Pinpoint the cell where the given text exists, returning its [X, Y] midpoint coordinate. 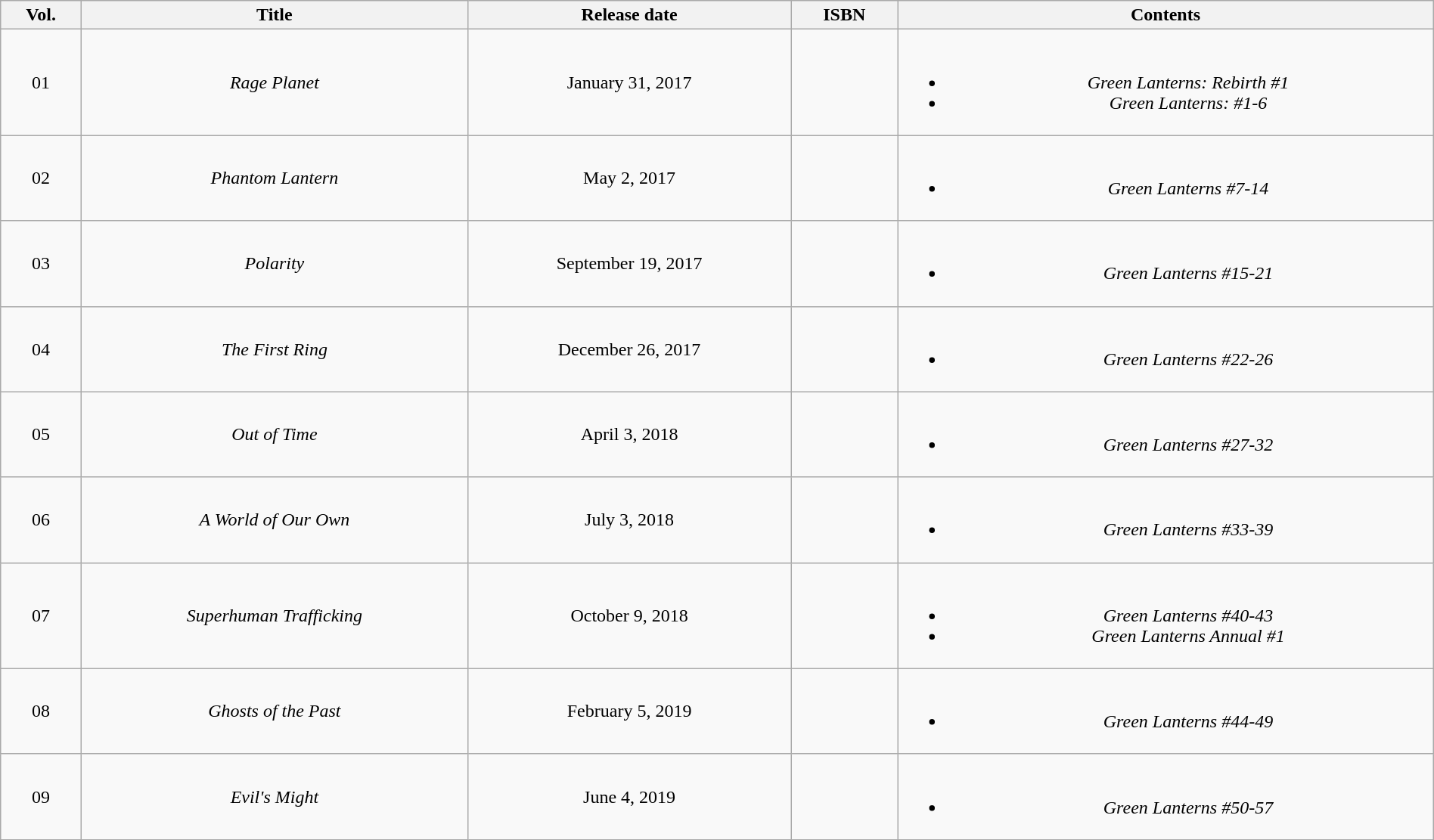
Green Lanterns #44-49 [1166, 711]
01 [41, 82]
The First Ring [275, 349]
September 19, 2017 [629, 263]
June 4, 2019 [629, 797]
Contents [1166, 15]
ISBN [844, 15]
07 [41, 615]
Green Lanterns #7-14 [1166, 178]
03 [41, 263]
Polarity [275, 263]
May 2, 2017 [629, 178]
Phantom Lantern [275, 178]
Green Lanterns #15-21 [1166, 263]
Superhuman Trafficking [275, 615]
05 [41, 434]
A World of Our Own [275, 520]
08 [41, 711]
April 3, 2018 [629, 434]
04 [41, 349]
Green Lanterns #40-43Green Lanterns Annual #1 [1166, 615]
06 [41, 520]
January 31, 2017 [629, 82]
February 5, 2019 [629, 711]
Evil's Might [275, 797]
Rage Planet [275, 82]
Green Lanterns #50-57 [1166, 797]
02 [41, 178]
July 3, 2018 [629, 520]
09 [41, 797]
Green Lanterns: Rebirth #1Green Lanterns: #1-6 [1166, 82]
Green Lanterns #33-39 [1166, 520]
Green Lanterns #22-26 [1166, 349]
December 26, 2017 [629, 349]
Title [275, 15]
Release date [629, 15]
Ghosts of the Past [275, 711]
October 9, 2018 [629, 615]
Green Lanterns #27-32 [1166, 434]
Vol. [41, 15]
Out of Time [275, 434]
